Pinpoint the cell where the given text exists, returning its (x, y) midpoint coordinate. 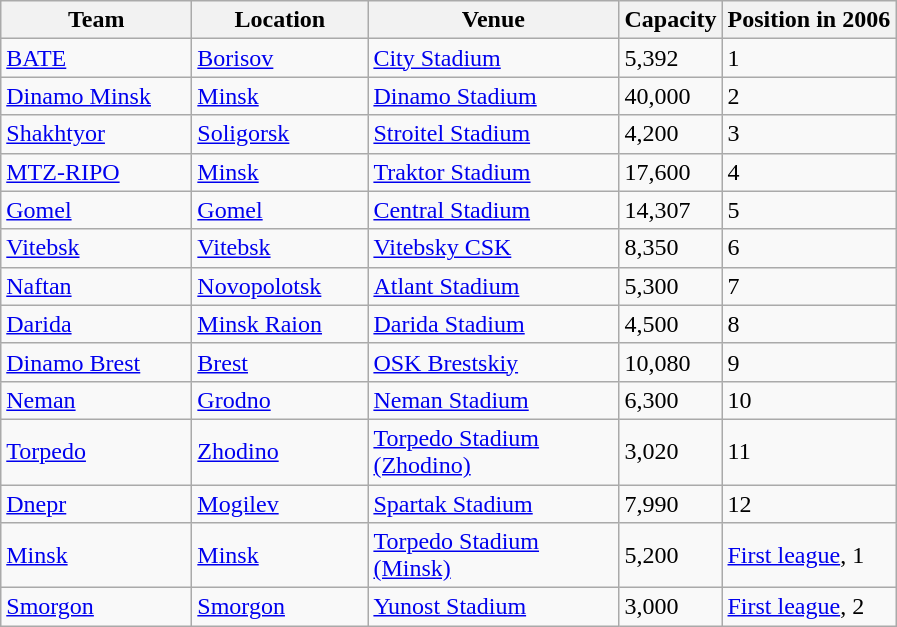
Team (96, 20)
First league, 1 (809, 556)
Novopolotsk (280, 286)
9 (809, 362)
Dinamo Brest (96, 362)
Neman Stadium (494, 400)
Darida Stadium (494, 324)
Torpedo Stadium (Zhodino) (494, 452)
14,307 (670, 210)
7,990 (670, 503)
Brest (280, 362)
Dinamo Minsk (96, 96)
BATE (96, 58)
1 (809, 58)
4,200 (670, 134)
Darida (96, 324)
2 (809, 96)
3,020 (670, 452)
10,080 (670, 362)
3,000 (670, 607)
5,392 (670, 58)
Torpedo (96, 452)
Location (280, 20)
Neman (96, 400)
Shakhtyor (96, 134)
Borisov (280, 58)
3 (809, 134)
Soligorsk (280, 134)
Traktor Stadium (494, 172)
5 (809, 210)
Torpedo Stadium (Minsk) (494, 556)
Vitebsky CSK (494, 248)
Yunost Stadium (494, 607)
Venue (494, 20)
MTZ-RIPO (96, 172)
6,300 (670, 400)
5,200 (670, 556)
4 (809, 172)
Position in 2006 (809, 20)
17,600 (670, 172)
Naftan (96, 286)
Dnepr (96, 503)
Atlant Stadium (494, 286)
6 (809, 248)
40,000 (670, 96)
Dinamo Stadium (494, 96)
Spartak Stadium (494, 503)
4,500 (670, 324)
10 (809, 400)
Minsk Raion (280, 324)
First league, 2 (809, 607)
7 (809, 286)
Mogilev (280, 503)
City Stadium (494, 58)
Stroitel Stadium (494, 134)
Zhodino (280, 452)
OSK Brestskiy (494, 362)
Capacity (670, 20)
12 (809, 503)
8,350 (670, 248)
Central Stadium (494, 210)
5,300 (670, 286)
8 (809, 324)
11 (809, 452)
Grodno (280, 400)
